Extract the [X, Y] coordinate from the center of the cell holding the provided text.  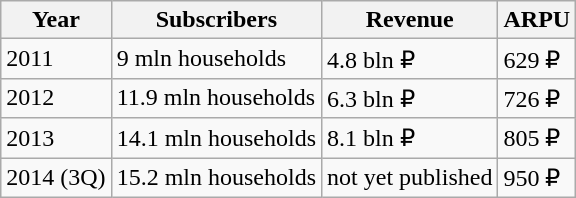
726 ₽ [537, 98]
Revenue [410, 20]
15.2 mln households [216, 178]
ARPU [537, 20]
6.3 bln ₽ [410, 98]
Subscribers [216, 20]
11.9 mln households [216, 98]
2014 (3Q) [56, 178]
14.1 mln households [216, 138]
629 ₽ [537, 59]
950 ₽ [537, 178]
9 mln households [216, 59]
2013 [56, 138]
Year [56, 20]
4.8 bln ₽ [410, 59]
2011 [56, 59]
2012 [56, 98]
8.1 bln ₽ [410, 138]
805 ₽ [537, 138]
not yet published [410, 178]
